For the text-containing cell, return its midpoint in (X, Y) coordinate format. 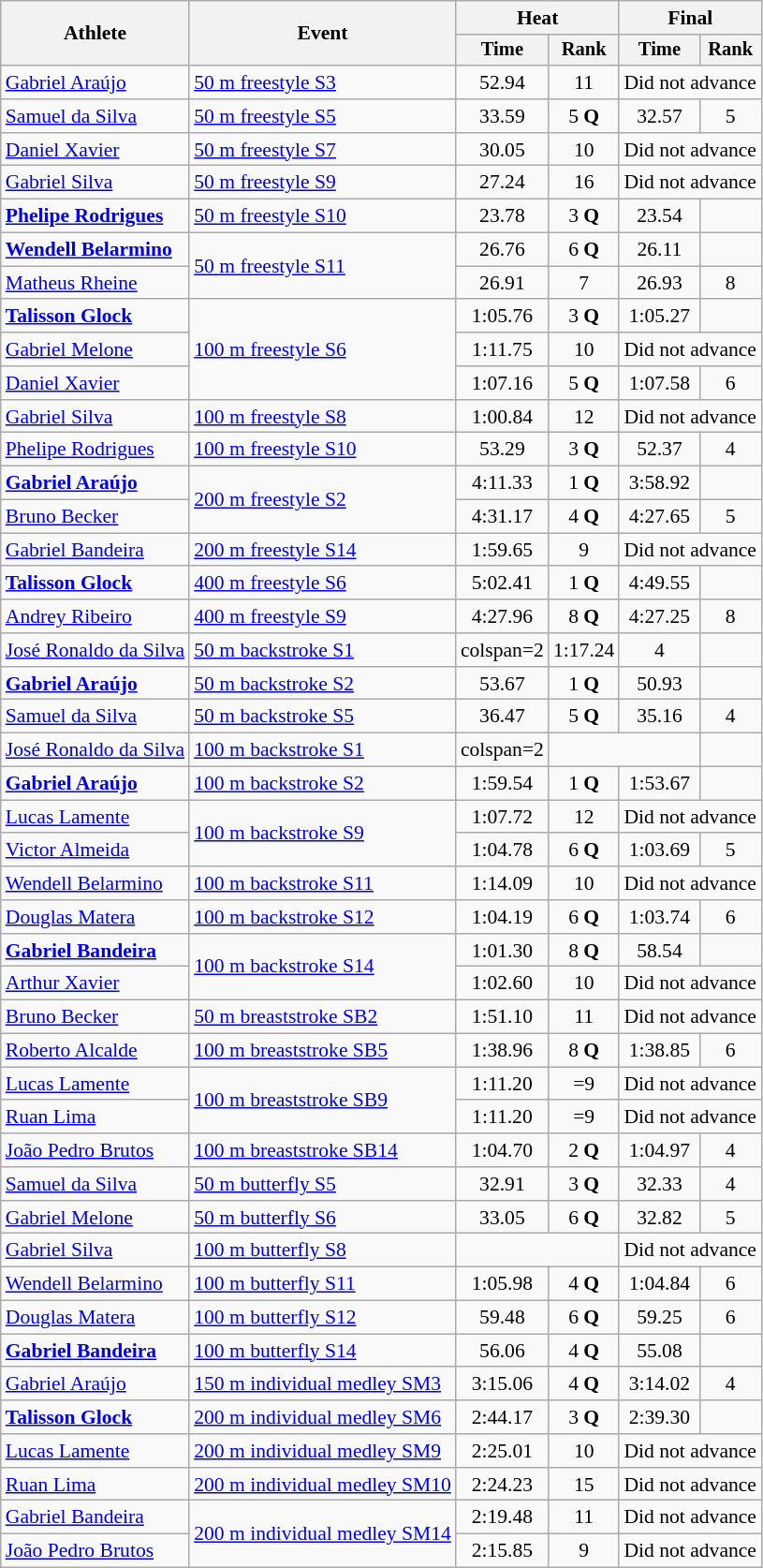
50 m freestyle S10 (322, 216)
50 m freestyle S5 (322, 116)
1:07.58 (659, 383)
2:24.23 (502, 1485)
50 m freestyle S11 (322, 266)
400 m freestyle S6 (322, 584)
4:27.25 (659, 616)
1:04.19 (502, 917)
1:05.76 (502, 317)
100 m backstroke S1 (322, 750)
200 m individual medley SM14 (322, 1534)
5:02.41 (502, 584)
50 m butterfly S5 (322, 1184)
2:39.30 (659, 1417)
100 m backstroke S9 (322, 834)
200 m individual medley SM6 (322, 1417)
1:03.74 (659, 917)
26.11 (659, 250)
1:07.72 (502, 817)
200 m individual medley SM9 (322, 1451)
100 m freestyle S8 (322, 417)
4:31.17 (502, 517)
Arthur Xavier (95, 984)
33.05 (502, 1218)
Andrey Ribeiro (95, 616)
Final (690, 18)
23.78 (502, 216)
100 m backstroke S2 (322, 784)
4:11.33 (502, 483)
1:38.96 (502, 1051)
2:25.01 (502, 1451)
1:05.98 (502, 1284)
26.91 (502, 283)
1:04.78 (502, 851)
16 (584, 183)
7 (584, 283)
200 m freestyle S14 (322, 550)
3:15.06 (502, 1384)
400 m freestyle S9 (322, 616)
1:04.70 (502, 1150)
1:59.54 (502, 784)
1:11.75 (502, 349)
100 m breaststroke SB5 (322, 1051)
200 m freestyle S2 (322, 500)
100 m breaststroke SB14 (322, 1150)
33.59 (502, 116)
50.93 (659, 684)
4:27.65 (659, 517)
100 m butterfly S12 (322, 1318)
1:00.84 (502, 417)
100 m backstroke S12 (322, 917)
58.54 (659, 951)
100 m backstroke S14 (322, 967)
15 (584, 1485)
59.25 (659, 1318)
100 m butterfly S11 (322, 1284)
2:19.48 (502, 1517)
3:14.02 (659, 1384)
26.93 (659, 283)
59.48 (502, 1318)
50 m butterfly S6 (322, 1218)
100 m backstroke S11 (322, 883)
50 m freestyle S7 (322, 150)
1:59.65 (502, 550)
Event (322, 34)
1:07.16 (502, 383)
50 m backstroke S5 (322, 717)
50 m breaststroke SB2 (322, 1017)
100 m breaststroke SB9 (322, 1100)
50 m backstroke S2 (322, 684)
2 Q (584, 1150)
Roberto Alcalde (95, 1051)
1:53.67 (659, 784)
32.91 (502, 1184)
4:27.96 (502, 616)
35.16 (659, 717)
1:14.09 (502, 883)
26.76 (502, 250)
1:02.60 (502, 984)
200 m individual medley SM10 (322, 1485)
100 m butterfly S8 (322, 1250)
27.24 (502, 183)
3:58.92 (659, 483)
53.29 (502, 450)
1:04.97 (659, 1150)
1:17.24 (584, 650)
100 m freestyle S6 (322, 350)
1:03.69 (659, 851)
30.05 (502, 150)
56.06 (502, 1351)
36.47 (502, 717)
Heat (537, 18)
32.33 (659, 1184)
1:01.30 (502, 951)
1:04.84 (659, 1284)
150 m individual medley SM3 (322, 1384)
1:05.27 (659, 317)
50 m backstroke S1 (322, 650)
52.37 (659, 450)
50 m freestyle S3 (322, 82)
1:51.10 (502, 1017)
32.57 (659, 116)
1:38.85 (659, 1051)
23.54 (659, 216)
100 m butterfly S14 (322, 1351)
Athlete (95, 34)
52.94 (502, 82)
2:15.85 (502, 1551)
53.67 (502, 684)
4:49.55 (659, 584)
55.08 (659, 1351)
2:44.17 (502, 1417)
50 m freestyle S9 (322, 183)
Matheus Rheine (95, 283)
32.82 (659, 1218)
Victor Almeida (95, 851)
100 m freestyle S10 (322, 450)
